Identify which cell holds the provided text, then report its [x, y] central coordinate. 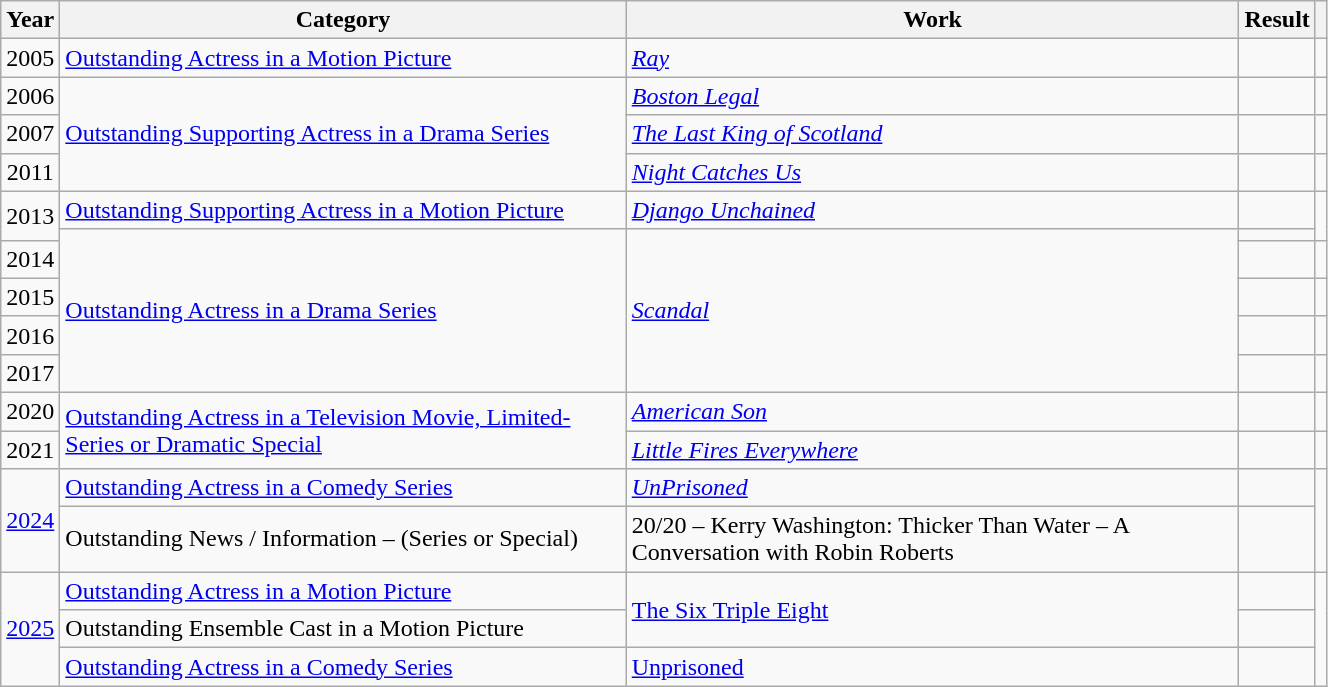
Outstanding Actress in a Drama Series [343, 310]
American Son [932, 411]
2011 [30, 172]
Outstanding Supporting Actress in a Motion Picture [343, 210]
Year [30, 20]
2020 [30, 411]
2014 [30, 259]
The Six Triple Eight [932, 610]
Outstanding News / Information – (Series or Special) [343, 540]
2015 [30, 297]
20/20 – Kerry Washington: Thicker Than Water – A Conversation with Robin Roberts [932, 540]
Unprisoned [932, 667]
Night Catches Us [932, 172]
2007 [30, 134]
Ray [932, 58]
2025 [30, 629]
Result [1277, 20]
Outstanding Ensemble Cast in a Motion Picture [343, 629]
Boston Legal [932, 96]
2013 [30, 216]
UnPrisoned [932, 488]
Category [343, 20]
2006 [30, 96]
Outstanding Actress in a Television Movie, Limited-Series or Dramatic Special [343, 430]
Django Unchained [932, 210]
2005 [30, 58]
Work [932, 20]
The Last King of Scotland [932, 134]
2016 [30, 335]
2017 [30, 373]
Scandal [932, 310]
2021 [30, 449]
Outstanding Supporting Actress in a Drama Series [343, 134]
2024 [30, 520]
Little Fires Everywhere [932, 449]
